Detect which cell encompasses the target text, then output its [x, y] center coordinate. 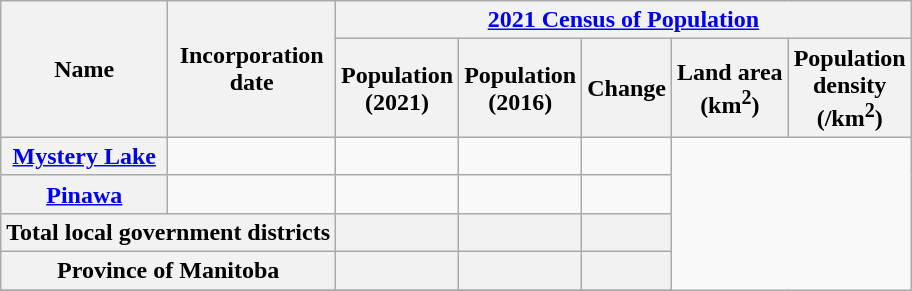
2021 Census of Population [624, 20]
Land area(km2) [730, 88]
Incorporationdate [252, 70]
Name [84, 70]
Pinawa [84, 194]
Total local government districts [168, 232]
Population(2021) [398, 88]
Province of Manitoba [168, 271]
Populationdensity(/km2) [850, 88]
Mystery Lake [84, 156]
Change [627, 88]
Population(2016) [520, 88]
